Locate the cell with the specified text and output its [x, y] center coordinate. 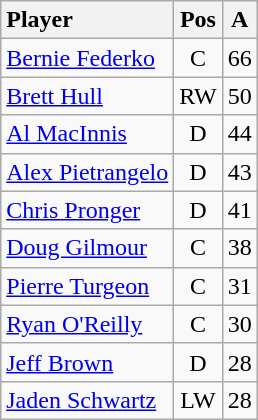
Pierre Turgeon [88, 286]
Doug Gilmour [88, 248]
Bernie Federko [88, 58]
50 [240, 96]
Chris Pronger [88, 210]
44 [240, 134]
Ryan O'Reilly [88, 324]
A [240, 20]
31 [240, 286]
38 [240, 248]
Player [88, 20]
41 [240, 210]
Pos [198, 20]
Brett Hull [88, 96]
Jaden Schwartz [88, 400]
Jeff Brown [88, 362]
43 [240, 172]
Alex Pietrangelo [88, 172]
Al MacInnis [88, 134]
LW [198, 400]
66 [240, 58]
30 [240, 324]
RW [198, 96]
